Identify which cell holds the provided text, then report its [x, y] central coordinate. 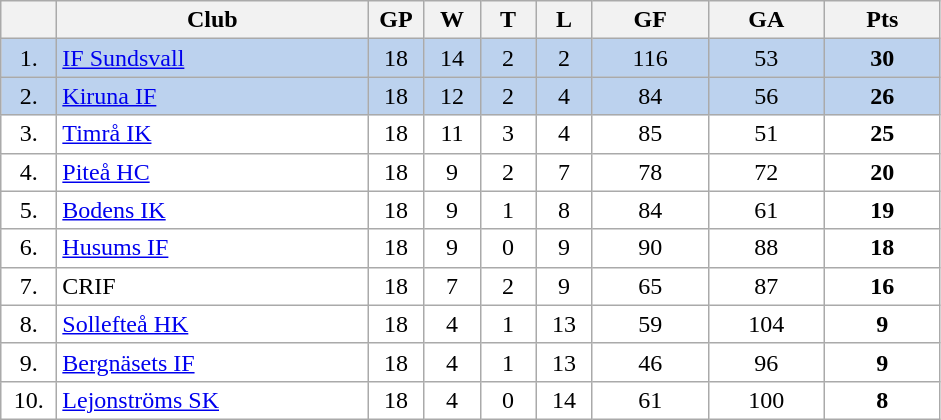
7. [29, 286]
GA [766, 20]
53 [766, 58]
8. [29, 324]
2. [29, 96]
Kiruna IF [212, 96]
11 [452, 134]
Bodens IK [212, 210]
10. [29, 400]
W [452, 20]
Husums IF [212, 248]
65 [650, 286]
56 [766, 96]
Pts [882, 20]
51 [766, 134]
Timrå IK [212, 134]
20 [882, 172]
87 [766, 286]
116 [650, 58]
104 [766, 324]
IF Sundsvall [212, 58]
3. [29, 134]
100 [766, 400]
Lejonströms SK [212, 400]
30 [882, 58]
72 [766, 172]
Piteå HC [212, 172]
26 [882, 96]
59 [650, 324]
85 [650, 134]
9. [29, 362]
16 [882, 286]
46 [650, 362]
T [508, 20]
1. [29, 58]
25 [882, 134]
5. [29, 210]
Sollefteå HK [212, 324]
Club [212, 20]
GP [396, 20]
12 [452, 96]
6. [29, 248]
78 [650, 172]
3 [508, 134]
19 [882, 210]
90 [650, 248]
4. [29, 172]
CRIF [212, 286]
L [564, 20]
88 [766, 248]
96 [766, 362]
Bergnäsets IF [212, 362]
GF [650, 20]
